Identify which cell holds the provided text, then report its [x, y] central coordinate. 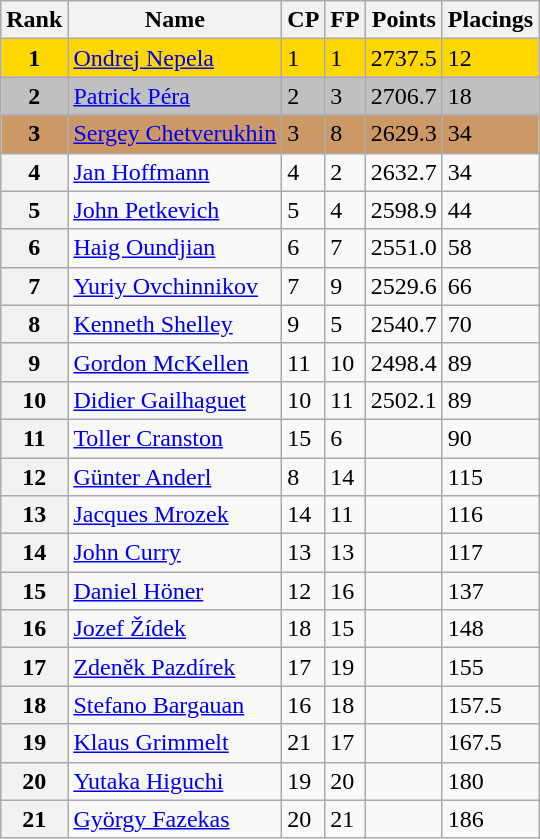
186 [490, 819]
Sergey Chetverukhin [175, 134]
György Fazekas [175, 819]
Patrick Péra [175, 96]
2502.1 [404, 400]
2737.5 [404, 58]
CP [304, 20]
2632.7 [404, 172]
2540.7 [404, 324]
58 [490, 248]
44 [490, 210]
2706.7 [404, 96]
Klaus Grimmelt [175, 743]
Kenneth Shelley [175, 324]
117 [490, 553]
FP [345, 20]
Didier Gailhaguet [175, 400]
Haig Oundjian [175, 248]
Name [175, 20]
Daniel Höner [175, 591]
70 [490, 324]
90 [490, 438]
Yutaka Higuchi [175, 781]
Gordon McKellen [175, 362]
167.5 [490, 743]
Günter Anderl [175, 477]
180 [490, 781]
2598.9 [404, 210]
Stefano Bargauan [175, 705]
Zdeněk Pazdírek [175, 667]
Points [404, 20]
155 [490, 667]
2551.0 [404, 248]
66 [490, 286]
Placings [490, 20]
116 [490, 515]
John Curry [175, 553]
Jan Hoffmann [175, 172]
2529.6 [404, 286]
115 [490, 477]
Toller Cranston [175, 438]
137 [490, 591]
2498.4 [404, 362]
Jozef Žídek [175, 629]
2629.3 [404, 134]
Ondrej Nepela [175, 58]
148 [490, 629]
Rank [34, 20]
John Petkevich [175, 210]
Jacques Mrozek [175, 515]
Yuriy Ovchinnikov [175, 286]
157.5 [490, 705]
